Pinpoint the cell where the given text exists, returning its [x, y] midpoint coordinate. 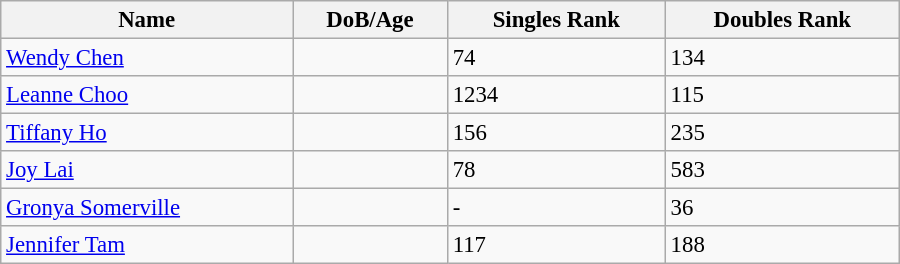
Leanne Choo [147, 95]
78 [556, 170]
Tiffany Ho [147, 133]
Singles Rank [556, 20]
188 [782, 245]
74 [556, 58]
Gronya Somerville [147, 208]
Doubles Rank [782, 20]
156 [556, 133]
117 [556, 245]
36 [782, 208]
Name [147, 20]
Joy Lai [147, 170]
235 [782, 133]
1234 [556, 95]
DoB/Age [370, 20]
- [556, 208]
115 [782, 95]
Wendy Chen [147, 58]
Jennifer Tam [147, 245]
134 [782, 58]
583 [782, 170]
